Extract the (X, Y) coordinate from the center of the cell holding the provided text.  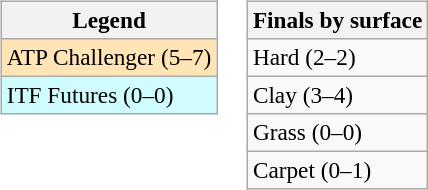
Hard (2–2) (337, 57)
Finals by surface (337, 20)
Grass (0–0) (337, 133)
Carpet (0–1) (337, 171)
ATP Challenger (5–7) (108, 57)
Clay (3–4) (337, 95)
Legend (108, 20)
ITF Futures (0–0) (108, 95)
